Return [x, y] of the center of cell containing provided text 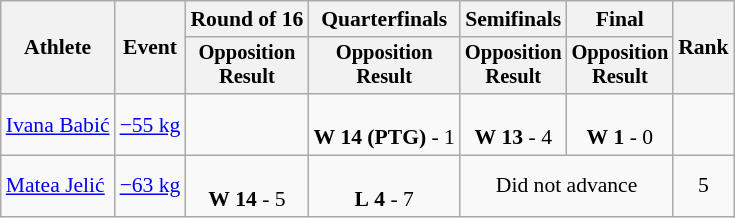
Rank [704, 48]
W 14 (PTG) - 1 [384, 124]
Final [620, 19]
Did not advance [566, 186]
Semifinals [514, 19]
−63 kg [150, 186]
Matea Jelić [58, 186]
5 [704, 186]
W 14 - 5 [246, 186]
−55 kg [150, 124]
Quarterfinals [384, 19]
Ivana Babić [58, 124]
Athlete [58, 48]
L 4 - 7 [384, 186]
W 1 - 0 [620, 124]
Round of 16 [246, 19]
W 13 - 4 [514, 124]
Event [150, 48]
